From the cell containing the given text, extract its center point as (x, y) coordinate. 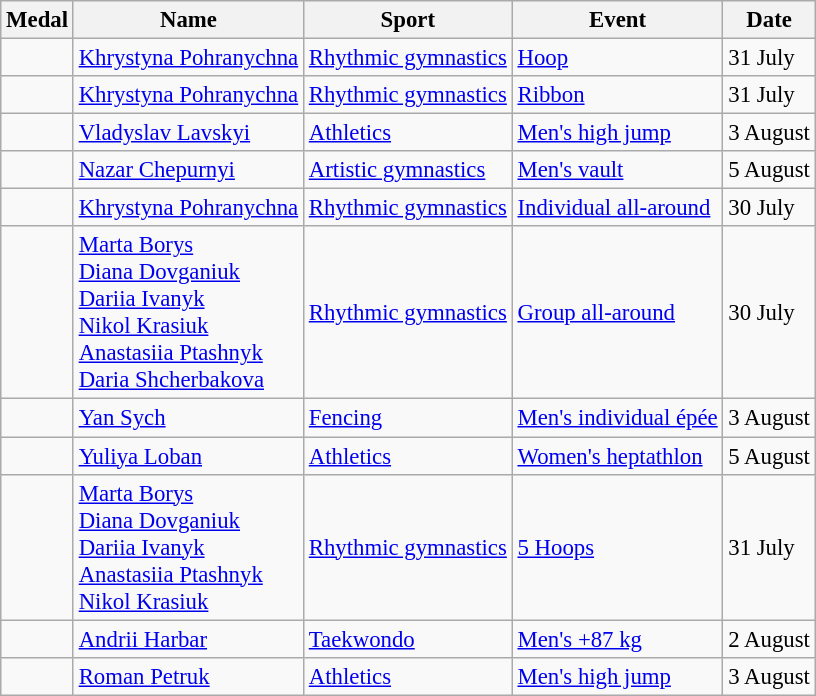
Marta BorysDiana DovganiukDariia IvanykAnastasiia PtashnykNikol Krasiuk (188, 547)
Marta BorysDiana DovganiukDariia IvanykNikol KrasiukAnastasiia PtashnykDaria Shcherbakova (188, 312)
Fencing (408, 418)
Artistic gymnastics (408, 170)
2 August (769, 639)
Individual all-around (618, 208)
5 Hoops (618, 547)
Date (769, 20)
Nazar Chepurnyi (188, 170)
Men's +87 kg (618, 639)
Event (618, 20)
Vladyslav Lavskyi (188, 133)
Hoop (618, 58)
Roman Petruk (188, 676)
Yan Sych (188, 418)
Yuliya Loban (188, 456)
Women's heptathlon (618, 456)
Sport (408, 20)
Andrii Harbar (188, 639)
Men's individual épée (618, 418)
Taekwondo (408, 639)
Medal (38, 20)
Men's vault (618, 170)
Name (188, 20)
Group all-around (618, 312)
Ribbon (618, 95)
